Determine the [x, y] coordinate at the center of the cell enclosing the given text.  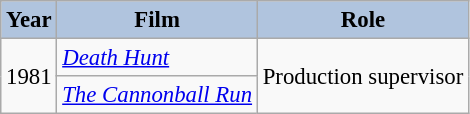
Year [29, 20]
Production supervisor [362, 76]
1981 [29, 76]
The Cannonball Run [157, 95]
Film [157, 20]
Death Hunt [157, 58]
Role [362, 20]
